Determine the (X, Y) coordinate at the center of the cell enclosing the given text.  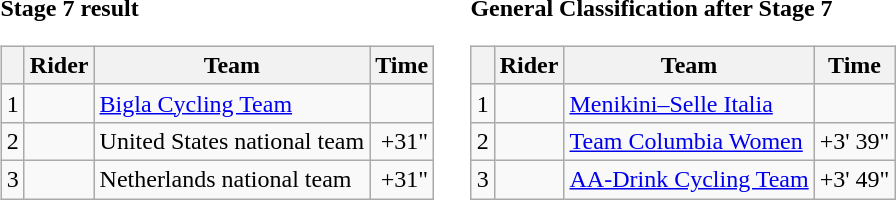
AA-Drink Cycling Team (689, 179)
Team Columbia Women (689, 141)
Menikini–Selle Italia (689, 103)
Netherlands national team (232, 179)
+3' 39" (854, 141)
United States national team (232, 141)
Bigla Cycling Team (232, 103)
+3' 49" (854, 179)
